Provide the (x, y) coordinate of the cell's center where the given text is located.  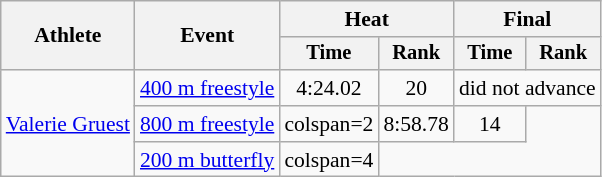
14 (490, 124)
Heat (366, 19)
Final (528, 19)
Valerie Gruest (68, 124)
8:58.78 (416, 124)
Athlete (68, 36)
800 m freestyle (207, 124)
4:24.02 (328, 88)
colspan=2 (328, 124)
400 m freestyle (207, 88)
did not advance (528, 88)
Event (207, 36)
20 (416, 88)
